Provide the (x, y) coordinate of the cell's center where the given text is located.  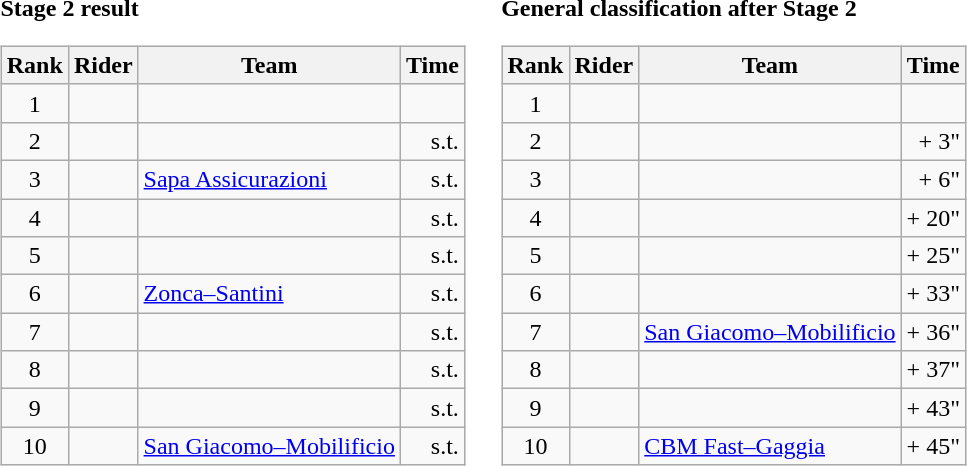
+ 43" (933, 408)
Zonca–Santini (269, 294)
+ 37" (933, 370)
+ 33" (933, 294)
+ 3" (933, 141)
+ 36" (933, 332)
Sapa Assicurazioni (269, 179)
+ 6" (933, 179)
+ 45" (933, 446)
+ 25" (933, 256)
+ 20" (933, 217)
CBM Fast–Gaggia (770, 446)
